Locate the cell with the specified text and output its [x, y] center coordinate. 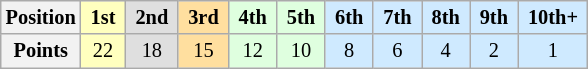
9th [494, 17]
8 [349, 51]
8th [446, 17]
6th [349, 17]
15 [203, 51]
3rd [203, 17]
4 [446, 51]
Points [41, 51]
7th [397, 17]
Position [41, 17]
1 [553, 51]
22 [104, 51]
2nd [152, 17]
10th+ [553, 17]
2 [494, 51]
4th [253, 17]
12 [253, 51]
6 [397, 51]
18 [152, 51]
10 [301, 51]
5th [301, 17]
1st [104, 17]
